Determine the (x, y) coordinate at the center of the cell enclosing the given text.  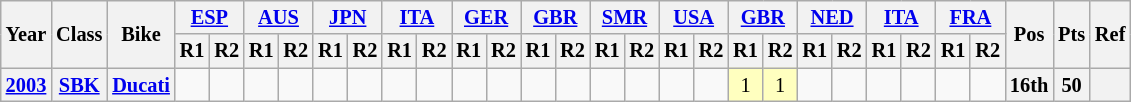
Bike (140, 34)
GER (486, 17)
AUS (278, 17)
16th (1029, 85)
Pts (1072, 34)
USA (694, 17)
FRA (970, 17)
JPN (348, 17)
Year (26, 34)
SBK (79, 85)
NED (832, 17)
Ref (1110, 34)
Class (79, 34)
Pos (1029, 34)
ESP (210, 17)
Ducati (140, 85)
SMR (624, 17)
2003 (26, 85)
50 (1072, 85)
